Locate the cell with the specified text and output its (X, Y) center coordinate. 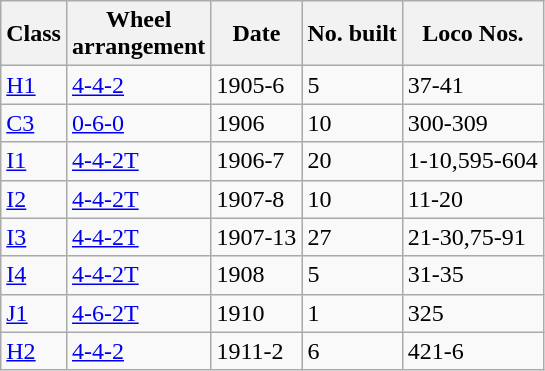
4-6-2T (138, 313)
325 (472, 313)
1910 (256, 313)
1911-2 (256, 351)
1907-8 (256, 199)
1 (352, 313)
27 (352, 237)
Wheelarrangement (138, 34)
31-35 (472, 275)
H1 (34, 85)
1-10,595-604 (472, 161)
I1 (34, 161)
I4 (34, 275)
J1 (34, 313)
H2 (34, 351)
300-309 (472, 123)
I3 (34, 237)
C3 (34, 123)
Class (34, 34)
Loco Nos. (472, 34)
21-30,75-91 (472, 237)
0-6-0 (138, 123)
421-6 (472, 351)
1906 (256, 123)
No. built (352, 34)
11-20 (472, 199)
I2 (34, 199)
37-41 (472, 85)
6 (352, 351)
1907-13 (256, 237)
20 (352, 161)
1906-7 (256, 161)
1905-6 (256, 85)
1908 (256, 275)
Date (256, 34)
